Return the (X, Y) coordinate for the center point of the cell that contains the specified text.  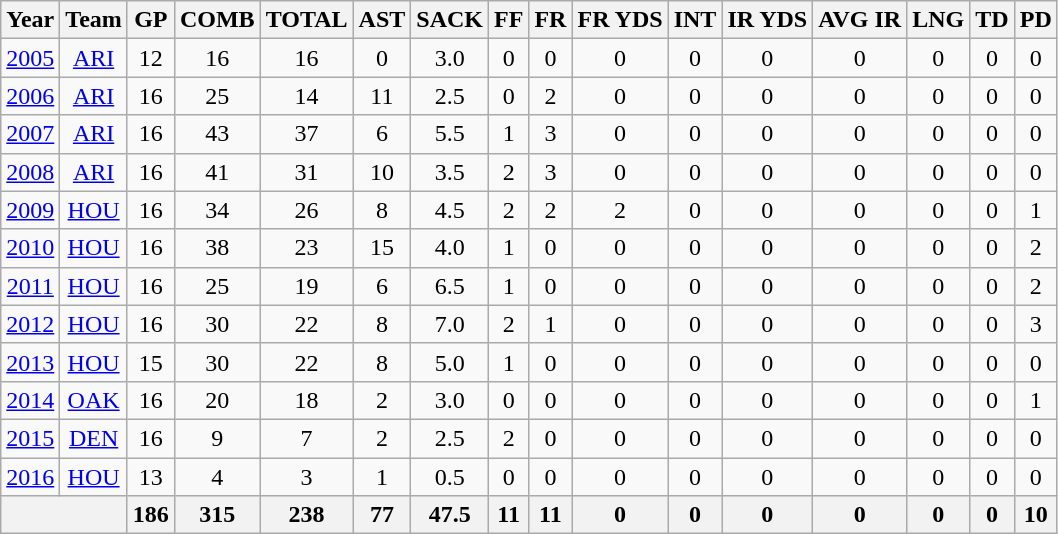
2009 (30, 210)
5.0 (450, 362)
26 (306, 210)
Year (30, 20)
2013 (30, 362)
2016 (30, 477)
4.5 (450, 210)
37 (306, 134)
4.0 (450, 248)
315 (217, 515)
12 (150, 58)
2011 (30, 286)
41 (217, 172)
PD (1036, 20)
2012 (30, 324)
TD (992, 20)
31 (306, 172)
COMB (217, 20)
0.5 (450, 477)
34 (217, 210)
AST (382, 20)
LNG (938, 20)
2006 (30, 96)
18 (306, 400)
20 (217, 400)
13 (150, 477)
6.5 (450, 286)
OAK (94, 400)
47.5 (450, 515)
INT (695, 20)
FR YDS (620, 20)
Team (94, 20)
GP (150, 20)
FF (509, 20)
AVG IR (860, 20)
DEN (94, 438)
FR (550, 20)
IR YDS (768, 20)
238 (306, 515)
2008 (30, 172)
4 (217, 477)
7 (306, 438)
SACK (450, 20)
19 (306, 286)
186 (150, 515)
2010 (30, 248)
23 (306, 248)
2005 (30, 58)
3.5 (450, 172)
9 (217, 438)
2007 (30, 134)
2014 (30, 400)
43 (217, 134)
14 (306, 96)
38 (217, 248)
2015 (30, 438)
77 (382, 515)
7.0 (450, 324)
5.5 (450, 134)
TOTAL (306, 20)
